Pinpoint the cell where the given text exists, returning its [x, y] midpoint coordinate. 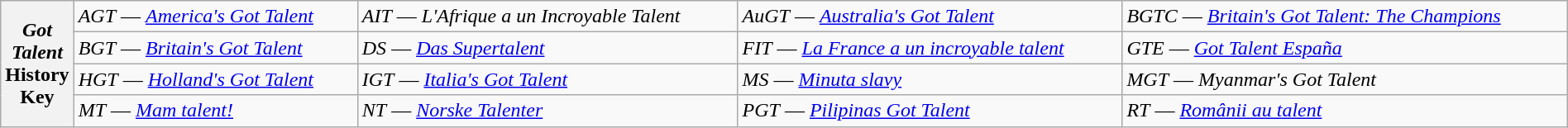
BGT — Britain's Got Talent [215, 48]
BGTC — Britain's Got Talent: The Champions [1345, 17]
MS — Minuta slavy [930, 79]
GTE — Got Talent España [1345, 48]
RT — Românii au talent [1345, 111]
FIT — La France a un incroyable talent [930, 48]
PGT — Pilipinas Got Talent [930, 111]
IGT — Italia's Got Talent [547, 79]
AIT — L'Afrique a un Incroyable Talent [547, 17]
NT — Norske Talenter [547, 111]
DS — Das Supertalent [547, 48]
HGT — Holland's Got Talent [215, 79]
AGT — America's Got Talent [215, 17]
MT — Mam talent! [215, 111]
MGT — Myanmar's Got Talent [1345, 79]
Got Talent History Key [37, 64]
AuGT — Australia's Got Talent [930, 17]
